Determine the [x, y] coordinate at the center of the cell enclosing the given text.  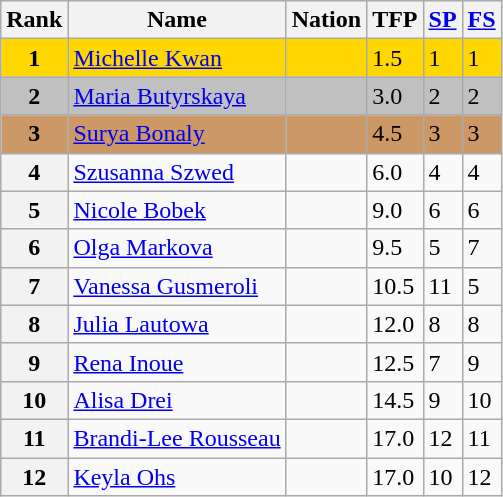
Nicole Bobek [177, 210]
TFP [395, 20]
SP [442, 20]
Surya Bonaly [177, 134]
12.0 [395, 324]
FS [482, 20]
Brandi-Lee Rousseau [177, 438]
4.5 [395, 134]
Alisa Drei [177, 400]
Maria Butyrskaya [177, 96]
14.5 [395, 400]
1.5 [395, 58]
Julia Lautowa [177, 324]
9.0 [395, 210]
Michelle Kwan [177, 58]
Rank [34, 20]
3.0 [395, 96]
Name [177, 20]
9.5 [395, 248]
Olga Markova [177, 248]
10.5 [395, 286]
Szusanna Szwed [177, 172]
Keyla Ohs [177, 477]
Nation [326, 20]
6.0 [395, 172]
Rena Inoue [177, 362]
12.5 [395, 362]
Vanessa Gusmeroli [177, 286]
